Return the [x, y] coordinate for the center point of the cell that contains the specified text.  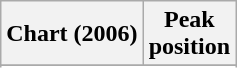
Chart (2006) [72, 34]
Peakposition [189, 34]
